Return the [x, y] coordinate for the center point of the cell that contains the specified text.  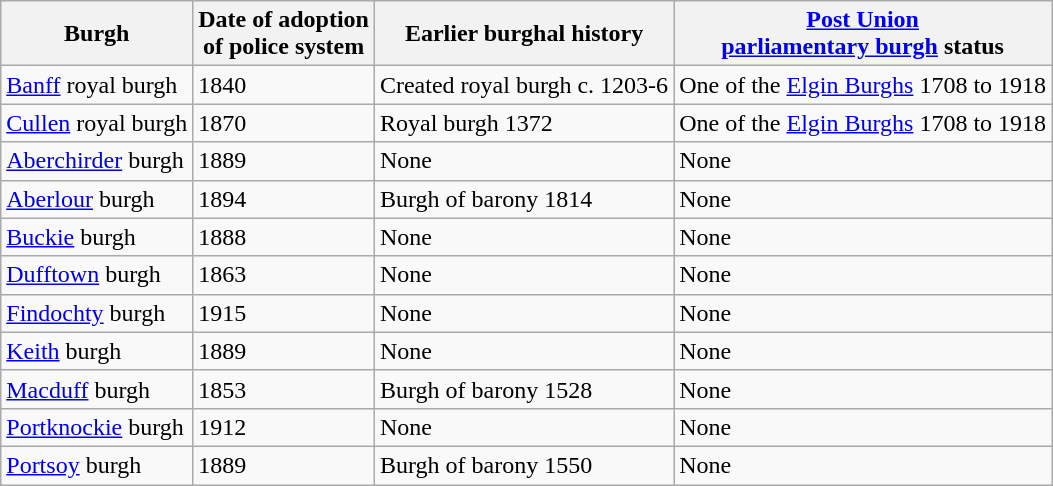
Burgh of barony 1814 [524, 199]
Aberlour burgh [97, 199]
1840 [284, 85]
1915 [284, 313]
Burgh of barony 1528 [524, 389]
Portsoy burgh [97, 465]
1863 [284, 275]
Buckie burgh [97, 237]
1853 [284, 389]
Macduff burgh [97, 389]
Findochty burgh [97, 313]
1870 [284, 123]
Dufftown burgh [97, 275]
1894 [284, 199]
Royal burgh 1372 [524, 123]
Earlier burghal history [524, 34]
Burgh [97, 34]
Cullen royal burgh [97, 123]
Keith burgh [97, 351]
1888 [284, 237]
Post Union parliamentary burgh status [863, 34]
Created royal burgh c. 1203-6 [524, 85]
Date of adoption of police system [284, 34]
Banff royal burgh [97, 85]
Burgh of barony 1550 [524, 465]
Portknockie burgh [97, 427]
1912 [284, 427]
Aberchirder burgh [97, 161]
